Output the (x, y) coordinate of the center of the cell containing the given text.  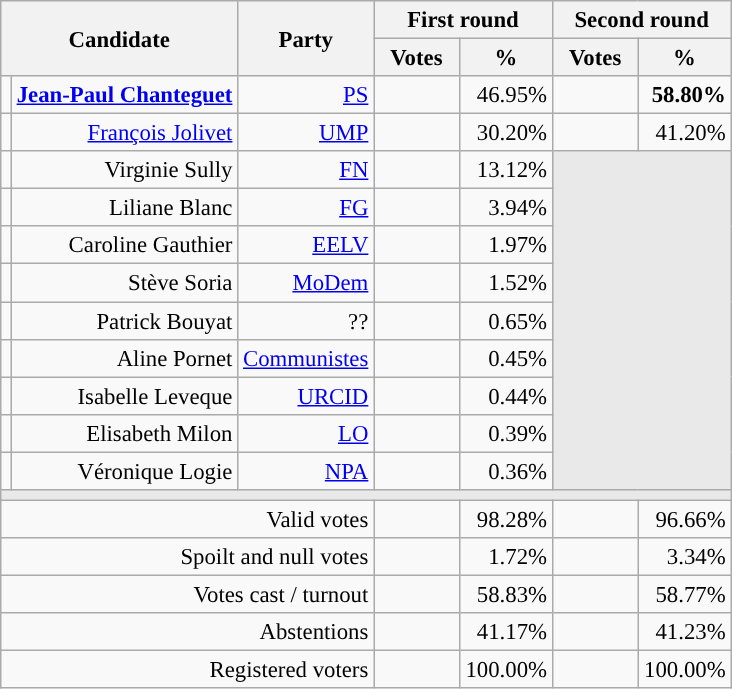
58.80% (684, 95)
58.83% (506, 594)
Votes cast / turnout (188, 594)
Isabelle Leveque (124, 396)
96.66% (684, 519)
13.12% (506, 170)
Virginie Sully (124, 170)
58.77% (684, 594)
Véronique Logie (124, 471)
LO (306, 433)
Communistes (306, 358)
URCID (306, 396)
Aline Pornet (124, 358)
MoDem (306, 283)
0.36% (506, 471)
First round (464, 20)
Valid votes (188, 519)
Liliane Blanc (124, 208)
EELV (306, 245)
Registered voters (188, 670)
FG (306, 208)
Abstentions (188, 632)
Party (306, 38)
François Jolivet (124, 133)
Second round (642, 20)
Candidate (120, 38)
0.39% (506, 433)
UMP (306, 133)
Stève Soria (124, 283)
41.23% (684, 632)
1.97% (506, 245)
FN (306, 170)
Elisabeth Milon (124, 433)
41.17% (506, 632)
Spoilt and null votes (188, 557)
0.45% (506, 358)
Caroline Gauthier (124, 245)
30.20% (506, 133)
98.28% (506, 519)
Patrick Bouyat (124, 321)
NPA (306, 471)
1.72% (506, 557)
0.65% (506, 321)
Jean-Paul Chanteguet (124, 95)
41.20% (684, 133)
3.34% (684, 557)
1.52% (506, 283)
?? (306, 321)
46.95% (506, 95)
PS (306, 95)
0.44% (506, 396)
3.94% (506, 208)
